Find where the given text appears and provide that cell's center as (X, Y) coordinate. 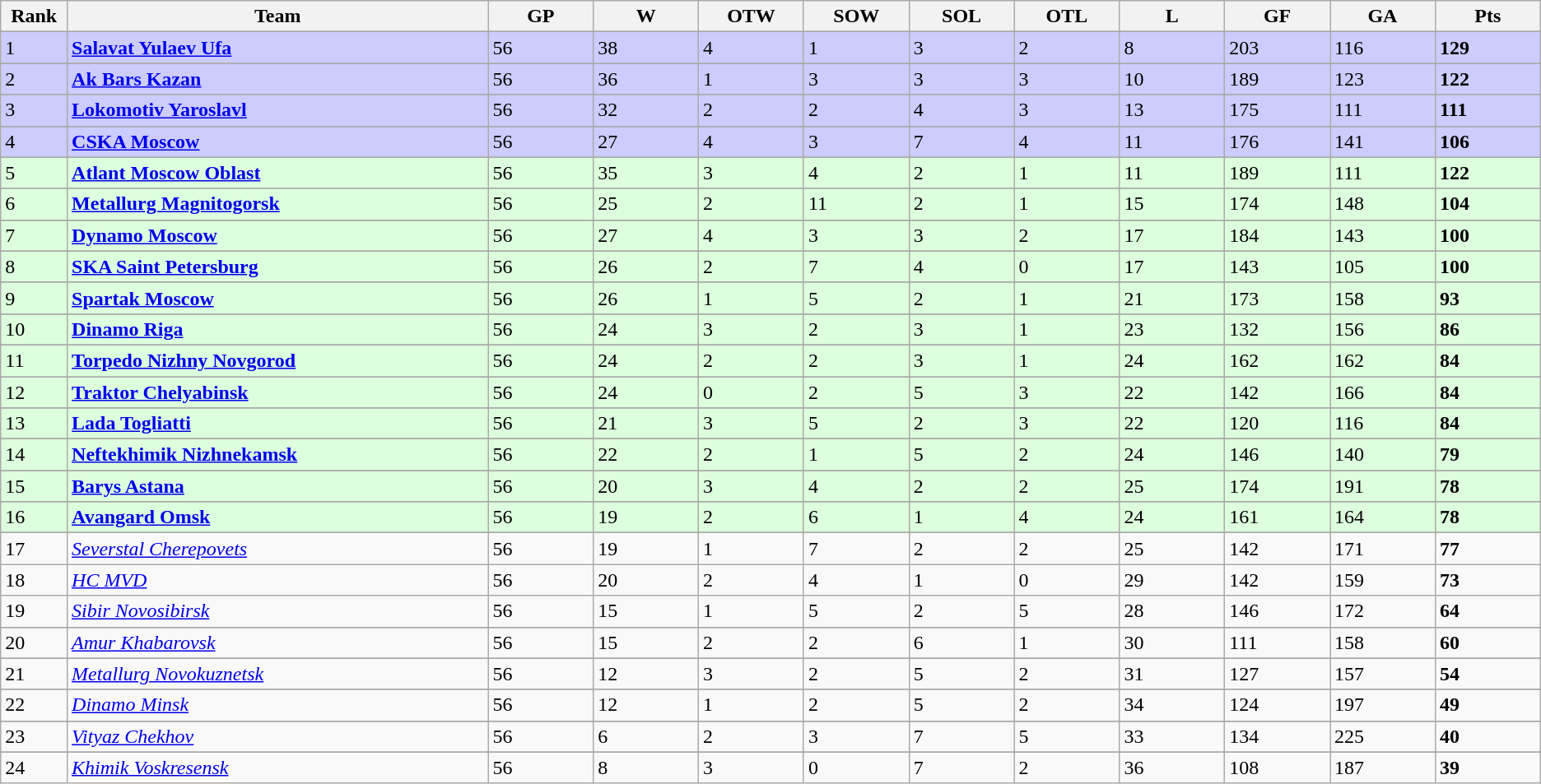
148 (1383, 204)
106 (1487, 141)
18 (35, 580)
104 (1487, 204)
Avangard Omsk (278, 517)
Metallurg Novokuznetsk (278, 674)
SOW (856, 16)
30 (1172, 643)
Pts (1487, 16)
134 (1278, 736)
105 (1383, 267)
157 (1383, 674)
Sibir Novosibirsk (278, 611)
GP (541, 16)
164 (1383, 517)
173 (1278, 298)
172 (1383, 611)
Dinamo Minsk (278, 705)
L (1172, 16)
184 (1278, 235)
123 (1383, 79)
Barys Astana (278, 486)
31 (1172, 674)
166 (1383, 392)
GF (1278, 16)
159 (1383, 580)
Neftekhimik Nizhnekamsk (278, 455)
Dinamo Riga (278, 329)
191 (1383, 486)
28 (1172, 611)
29 (1172, 580)
132 (1278, 329)
54 (1487, 674)
Salavat Yulaev Ufa (278, 48)
33 (1172, 736)
156 (1383, 329)
49 (1487, 705)
187 (1383, 768)
Spartak Moscow (278, 298)
64 (1487, 611)
32 (646, 110)
OTW (752, 16)
77 (1487, 549)
Ak Bars Kazan (278, 79)
CSKA Moscow (278, 141)
108 (1278, 768)
197 (1383, 705)
38 (646, 48)
171 (1383, 549)
129 (1487, 48)
34 (1172, 705)
Traktor Chelyabinsk (278, 392)
86 (1487, 329)
SOL (961, 16)
14 (35, 455)
176 (1278, 141)
60 (1487, 643)
225 (1383, 736)
9 (35, 298)
120 (1278, 424)
73 (1487, 580)
Metallurg Magnitogorsk (278, 204)
124 (1278, 705)
140 (1383, 455)
Torpedo Nizhny Novgorod (278, 360)
Amur Khabarovsk (278, 643)
93 (1487, 298)
161 (1278, 517)
175 (1278, 110)
Lada Togliatti (278, 424)
SKA Saint Petersburg (278, 267)
40 (1487, 736)
Vityaz Chekhov (278, 736)
Atlant Moscow Oblast (278, 173)
203 (1278, 48)
16 (35, 517)
79 (1487, 455)
35 (646, 173)
Lokomotiv Yaroslavl (278, 110)
127 (1278, 674)
Team (278, 16)
W (646, 16)
OTL (1067, 16)
Dynamo Moscow (278, 235)
Rank (35, 16)
GA (1383, 16)
39 (1487, 768)
HC MVD (278, 580)
Severstal Cherepovets (278, 549)
141 (1383, 141)
Khimik Voskresensk (278, 768)
